Determine the [X, Y] coordinate at the center of the cell enclosing the given text.  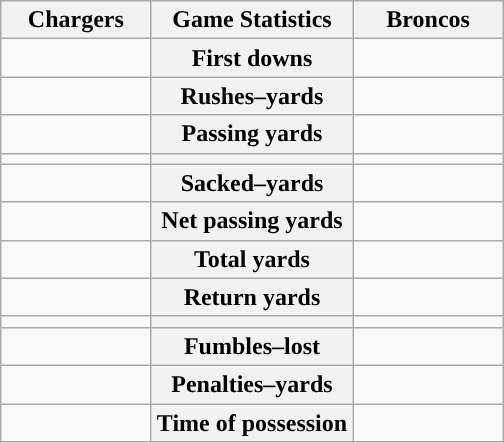
Fumbles–lost [252, 346]
Broncos [428, 20]
Game Statistics [252, 20]
First downs [252, 58]
Chargers [76, 20]
Penalties–yards [252, 384]
Total yards [252, 259]
Net passing yards [252, 221]
Return yards [252, 297]
Sacked–yards [252, 183]
Passing yards [252, 134]
Rushes–yards [252, 96]
Time of possession [252, 423]
